Return (X, Y) of the center of cell containing provided text 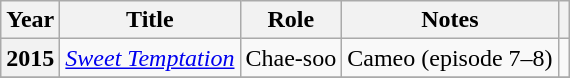
Chae-soo (291, 58)
Notes (450, 20)
Title (150, 20)
Year (30, 20)
Role (291, 20)
2015 (30, 58)
Cameo (episode 7–8) (450, 58)
Sweet Temptation (150, 58)
